Locate the cell with the specified text and output its (x, y) center coordinate. 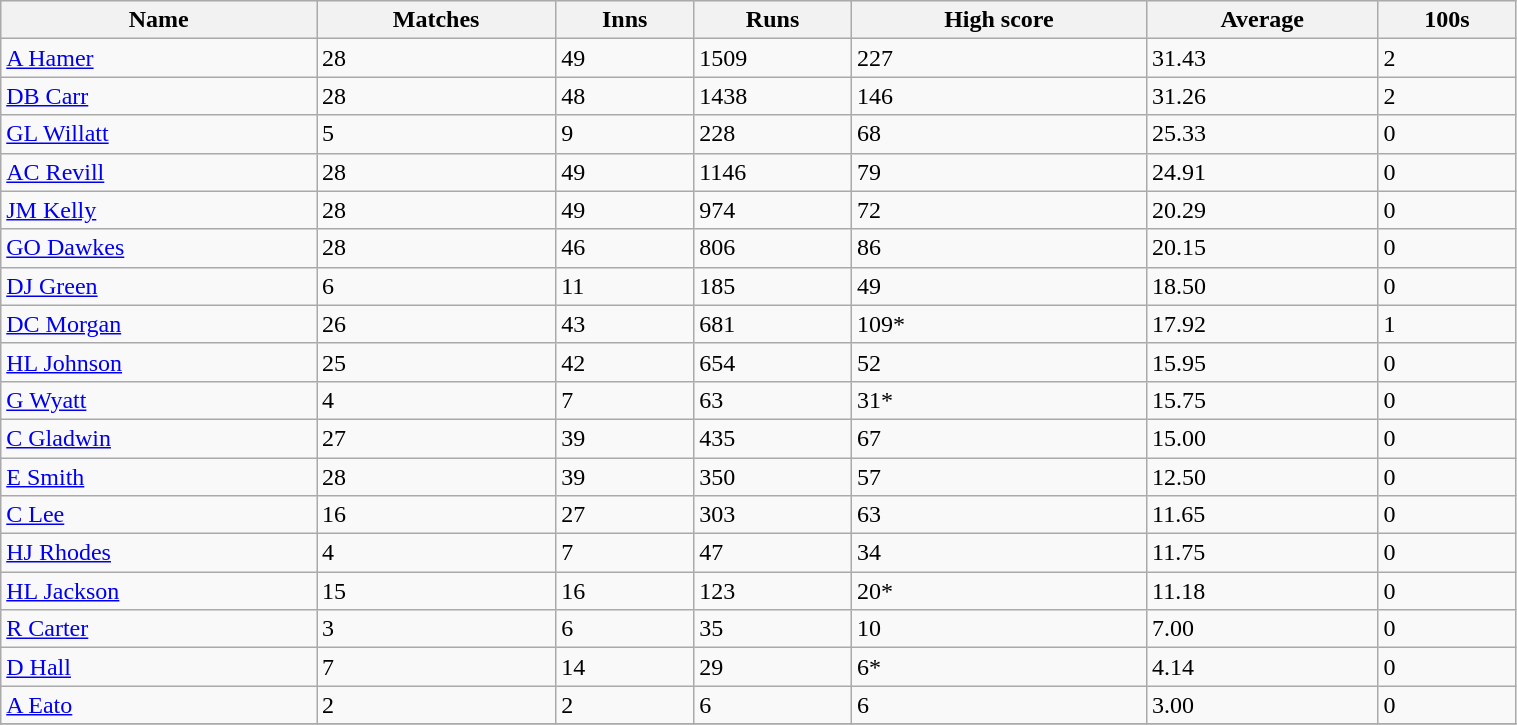
DB Carr (159, 96)
20* (998, 591)
185 (773, 286)
6* (998, 667)
435 (773, 438)
G Wyatt (159, 400)
15.00 (1262, 438)
123 (773, 591)
20.29 (1262, 210)
GO Dawkes (159, 248)
7.00 (1262, 629)
25.33 (1262, 134)
303 (773, 515)
79 (998, 172)
227 (998, 58)
Runs (773, 20)
31* (998, 400)
100s (1447, 20)
D Hall (159, 667)
R Carter (159, 629)
46 (625, 248)
11 (625, 286)
3.00 (1262, 705)
17.92 (1262, 324)
26 (436, 324)
A Hamer (159, 58)
4.14 (1262, 667)
31.26 (1262, 96)
HL Johnson (159, 362)
JM Kelly (159, 210)
24.91 (1262, 172)
AC Revill (159, 172)
228 (773, 134)
1146 (773, 172)
14 (625, 667)
E Smith (159, 477)
Average (1262, 20)
15.95 (1262, 362)
86 (998, 248)
DC Morgan (159, 324)
67 (998, 438)
31.43 (1262, 58)
High score (998, 20)
72 (998, 210)
48 (625, 96)
15 (436, 591)
11.65 (1262, 515)
68 (998, 134)
11.75 (1262, 553)
15.75 (1262, 400)
18.50 (1262, 286)
35 (773, 629)
C Lee (159, 515)
47 (773, 553)
42 (625, 362)
57 (998, 477)
A Eato (159, 705)
9 (625, 134)
146 (998, 96)
Matches (436, 20)
20.15 (1262, 248)
52 (998, 362)
974 (773, 210)
10 (998, 629)
C Gladwin (159, 438)
12.50 (1262, 477)
1 (1447, 324)
350 (773, 477)
806 (773, 248)
3 (436, 629)
681 (773, 324)
1438 (773, 96)
GL Willatt (159, 134)
11.18 (1262, 591)
25 (436, 362)
DJ Green (159, 286)
1509 (773, 58)
Name (159, 20)
HL Jackson (159, 591)
34 (998, 553)
HJ Rhodes (159, 553)
Inns (625, 20)
109* (998, 324)
29 (773, 667)
654 (773, 362)
43 (625, 324)
5 (436, 134)
